Identify which cell holds the provided text, then report its (x, y) central coordinate. 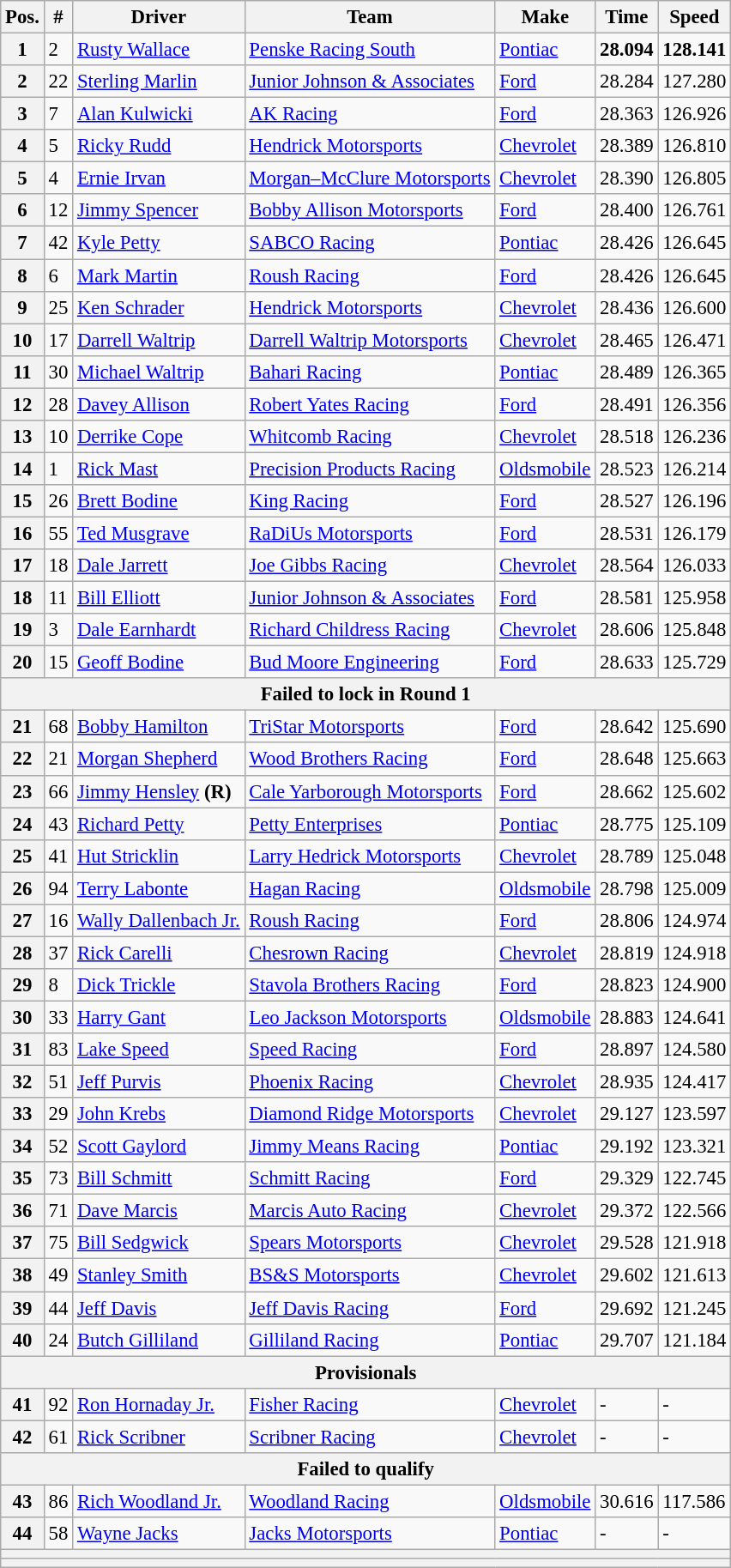
Precision Products Racing (370, 469)
Lake Speed (159, 1050)
28.465 (626, 340)
Cale Yarborough Motorsports (370, 791)
39 (22, 1308)
73 (58, 1178)
123.321 (695, 1147)
Driver (159, 17)
RaDiUs Motorsports (370, 533)
Derrike Cope (159, 437)
Richard Childress Racing (370, 630)
Bill Sedgwick (159, 1244)
126.214 (695, 469)
34 (22, 1147)
51 (58, 1082)
Ernie Irvan (159, 179)
28.883 (626, 1017)
Morgan Shepherd (159, 760)
126.926 (695, 114)
125.602 (695, 791)
Stavola Brothers Racing (370, 985)
122.745 (695, 1178)
Hut Stricklin (159, 856)
Jacks Motorsports (370, 1534)
Woodland Racing (370, 1501)
125.109 (695, 824)
126.033 (695, 566)
Failed to lock in Round 1 (365, 694)
King Racing (370, 501)
Speed (695, 17)
Butch Gilliland (159, 1340)
28.491 (626, 404)
94 (58, 888)
Jimmy Hensley (R) (159, 791)
Wally Dallenbach Jr. (159, 921)
29.707 (626, 1340)
SABCO Racing (370, 243)
121.245 (695, 1308)
30.616 (626, 1501)
Wood Brothers Racing (370, 760)
Rick Mast (159, 469)
28.819 (626, 953)
John Krebs (159, 1114)
Darrell Waltrip Motorsports (370, 340)
Marcis Auto Racing (370, 1211)
28.523 (626, 469)
117.586 (695, 1501)
Rick Scribner (159, 1437)
29.127 (626, 1114)
Morgan–McClure Motorsports (370, 179)
19 (22, 630)
28.662 (626, 791)
Time (626, 17)
Gilliland Racing (370, 1340)
Jeff Purvis (159, 1082)
Whitcomb Racing (370, 437)
28.823 (626, 985)
Kyle Petty (159, 243)
28.606 (626, 630)
Darrell Waltrip (159, 340)
126.471 (695, 340)
71 (58, 1211)
Chesrown Racing (370, 953)
Bobby Allison Motorsports (370, 210)
Jimmy Spencer (159, 210)
126.196 (695, 501)
Speed Racing (370, 1050)
28.581 (626, 598)
9 (22, 307)
Harry Gant (159, 1017)
28.400 (626, 210)
Spears Motorsports (370, 1244)
123.597 (695, 1114)
28.518 (626, 437)
Ron Hornaday Jr. (159, 1404)
126.600 (695, 307)
Larry Hedrick Motorsports (370, 856)
Sterling Marlin (159, 82)
29.372 (626, 1211)
83 (58, 1050)
Pos. (22, 17)
124.900 (695, 985)
125.663 (695, 760)
Team (370, 17)
Scott Gaylord (159, 1147)
Wayne Jacks (159, 1534)
127.280 (695, 82)
61 (58, 1437)
126.805 (695, 179)
28.436 (626, 307)
36 (22, 1211)
58 (58, 1534)
86 (58, 1501)
29.602 (626, 1275)
68 (58, 727)
Jimmy Means Racing (370, 1147)
Dale Jarrett (159, 566)
13 (22, 437)
Robert Yates Racing (370, 404)
20 (22, 663)
38 (22, 1275)
Leo Jackson Motorsports (370, 1017)
126.236 (695, 437)
# (58, 17)
55 (58, 533)
Bill Schmitt (159, 1178)
Phoenix Racing (370, 1082)
Ted Musgrave (159, 533)
52 (58, 1147)
Brett Bodine (159, 501)
28.531 (626, 533)
28.363 (626, 114)
29.192 (626, 1147)
27 (22, 921)
49 (58, 1275)
TriStar Motorsports (370, 727)
Mark Martin (159, 275)
126.810 (695, 146)
124.918 (695, 953)
121.613 (695, 1275)
28.390 (626, 179)
128.141 (695, 50)
14 (22, 469)
75 (58, 1244)
32 (22, 1082)
Make (546, 17)
125.009 (695, 888)
23 (22, 791)
Geoff Bodine (159, 663)
BS&S Motorsports (370, 1275)
121.184 (695, 1340)
Diamond Ridge Motorsports (370, 1114)
AK Racing (370, 114)
Richard Petty (159, 824)
126.356 (695, 404)
31 (22, 1050)
Bahari Racing (370, 372)
Joe Gibbs Racing (370, 566)
28.648 (626, 760)
28.633 (626, 663)
124.417 (695, 1082)
125.848 (695, 630)
Dave Marcis (159, 1211)
126.761 (695, 210)
Stanley Smith (159, 1275)
121.918 (695, 1244)
Schmitt Racing (370, 1178)
126.365 (695, 372)
29.528 (626, 1244)
125.729 (695, 663)
122.566 (695, 1211)
29.692 (626, 1308)
Provisionals (365, 1372)
28.094 (626, 50)
125.048 (695, 856)
Michael Waltrip (159, 372)
28.789 (626, 856)
Terry Labonte (159, 888)
124.974 (695, 921)
125.958 (695, 598)
35 (22, 1178)
Jeff Davis Racing (370, 1308)
28.284 (626, 82)
28.564 (626, 566)
125.690 (695, 727)
66 (58, 791)
Bill Elliott (159, 598)
Ken Schrader (159, 307)
Rick Carelli (159, 953)
126.179 (695, 533)
Ricky Rudd (159, 146)
Dale Earnhardt (159, 630)
28.642 (626, 727)
Davey Allison (159, 404)
29.329 (626, 1178)
28.775 (626, 824)
Jeff Davis (159, 1308)
124.580 (695, 1050)
28.897 (626, 1050)
28.527 (626, 501)
Penske Racing South (370, 50)
28.935 (626, 1082)
Bud Moore Engineering (370, 663)
Alan Kulwicki (159, 114)
124.641 (695, 1017)
28.489 (626, 372)
Scribner Racing (370, 1437)
Rusty Wallace (159, 50)
40 (22, 1340)
Petty Enterprises (370, 824)
Dick Trickle (159, 985)
28.806 (626, 921)
28.798 (626, 888)
28.389 (626, 146)
92 (58, 1404)
Failed to qualify (365, 1469)
Hagan Racing (370, 888)
Rich Woodland Jr. (159, 1501)
Bobby Hamilton (159, 727)
Fisher Racing (370, 1404)
